Detect which cell encompasses the target text, then output its [x, y] center coordinate. 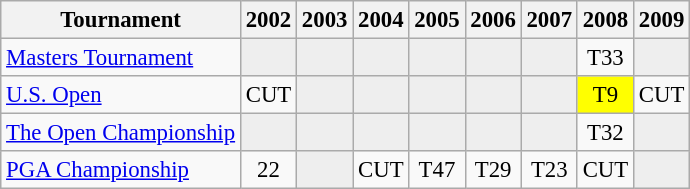
T32 [605, 133]
The Open Championship [121, 133]
Masters Tournament [121, 58]
2002 [268, 20]
22 [268, 170]
PGA Championship [121, 170]
2008 [605, 20]
Tournament [121, 20]
2009 [661, 20]
U.S. Open [121, 95]
2005 [437, 20]
2007 [549, 20]
2003 [325, 20]
T9 [605, 95]
T47 [437, 170]
T23 [549, 170]
T29 [493, 170]
2006 [493, 20]
T33 [605, 58]
2004 [381, 20]
